Detect which cell encompasses the target text, then output its [x, y] center coordinate. 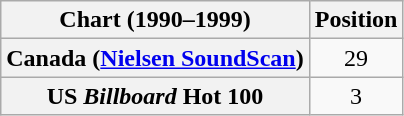
29 [356, 58]
Chart (1990–1999) [155, 20]
3 [356, 96]
US Billboard Hot 100 [155, 96]
Canada (Nielsen SoundScan) [155, 58]
Position [356, 20]
